Detect which cell encompasses the target text, then output its (x, y) center coordinate. 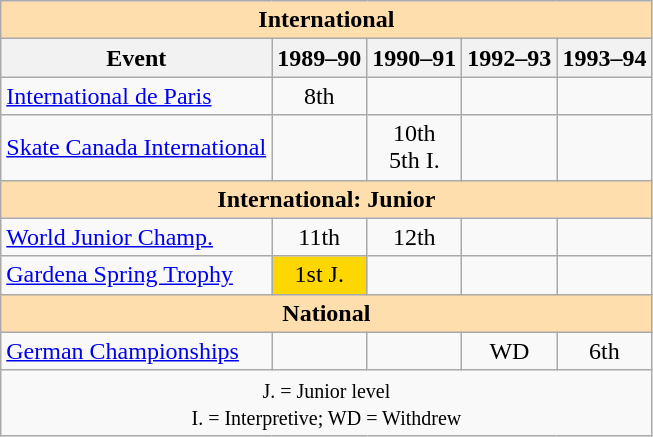
1st J. (320, 275)
Gardena Spring Trophy (136, 275)
International: Junior (326, 199)
International de Paris (136, 96)
Skate Canada International (136, 148)
12th (414, 237)
International (326, 20)
J. = Junior level I. = Interpretive; WD = Withdrew (326, 402)
National (326, 313)
10th 5th I. (414, 148)
8th (320, 96)
1990–91 (414, 58)
11th (320, 237)
Event (136, 58)
World Junior Champ. (136, 237)
6th (604, 351)
1989–90 (320, 58)
WD (510, 351)
1993–94 (604, 58)
1992–93 (510, 58)
German Championships (136, 351)
